Scan for the cell matching the given text and deliver its [X, Y] coordinate at center. 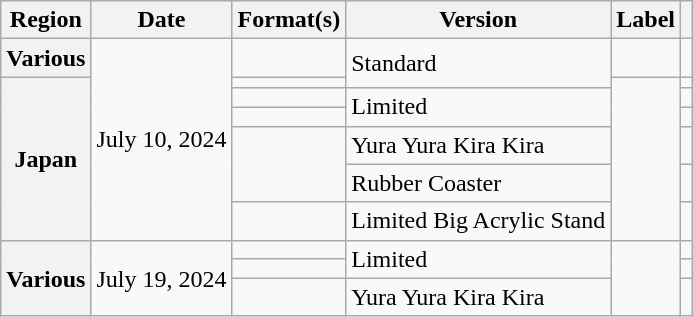
Rubber Coaster [478, 183]
Label [646, 20]
Region [46, 20]
Standard [478, 64]
Version [478, 20]
July 19, 2024 [162, 278]
Format(s) [289, 20]
July 10, 2024 [162, 140]
Date [162, 20]
Limited Big Acrylic Stand [478, 221]
Japan [46, 158]
